For the text-containing cell, return its midpoint in [X, Y] coordinate format. 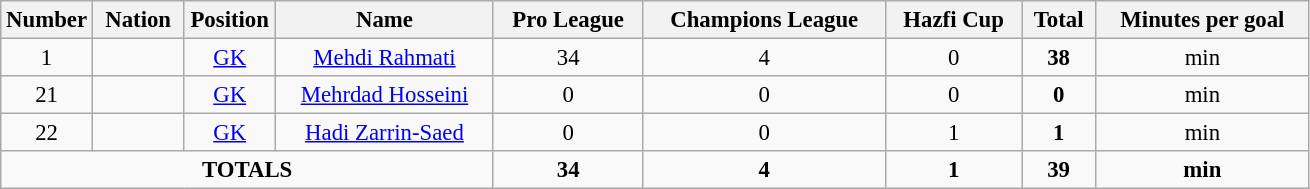
Position [230, 20]
Champions League [764, 20]
22 [47, 133]
Total [1059, 20]
Mehrdad Hosseini [384, 95]
Minutes per goal [1203, 20]
Name [384, 20]
38 [1059, 58]
Hazfi Cup [954, 20]
Pro League [568, 20]
Number [47, 20]
Hadi Zarrin-Saed [384, 133]
21 [47, 95]
Mehdi Rahmati [384, 58]
Nation [138, 20]
TOTALS [248, 170]
39 [1059, 170]
